Extract the (x, y) coordinate from the center of the cell holding the provided text.  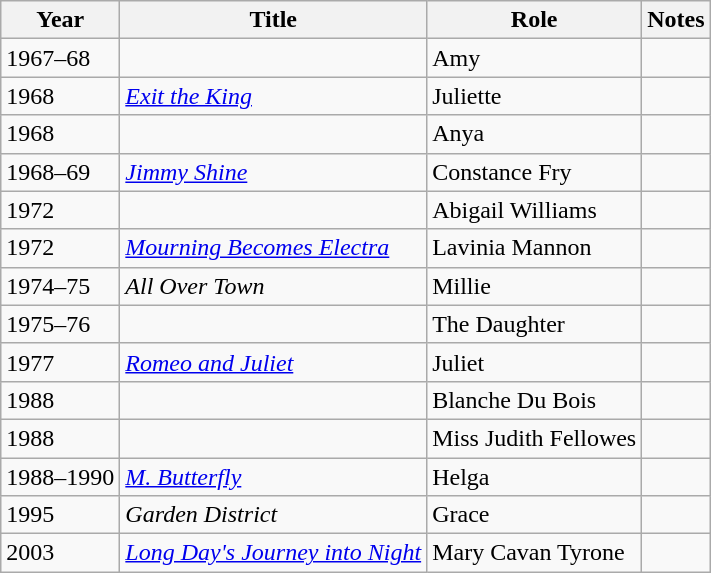
Blanche Du Bois (534, 400)
M. Butterfly (274, 477)
1968–69 (60, 172)
Jimmy Shine (274, 172)
Lavinia Mannon (534, 248)
Amy (534, 58)
1974–75 (60, 286)
Romeo and Juliet (274, 362)
1975–76 (60, 324)
Juliette (534, 96)
Long Day's Journey into Night (274, 553)
Year (60, 20)
All Over Town (274, 286)
Helga (534, 477)
Exit the King (274, 96)
Constance Fry (534, 172)
2003 (60, 553)
1967–68 (60, 58)
Abigail Williams (534, 210)
Notes (676, 20)
1977 (60, 362)
Mary Cavan Tyrone (534, 553)
Millie (534, 286)
Role (534, 20)
Juliet (534, 362)
Grace (534, 515)
Miss Judith Fellowes (534, 438)
Anya (534, 134)
Garden District (274, 515)
1988–1990 (60, 477)
The Daughter (534, 324)
Mourning Becomes Electra (274, 248)
1995 (60, 515)
Title (274, 20)
